Identify which cell holds the provided text, then report its [x, y] central coordinate. 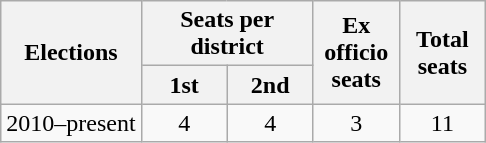
2nd [270, 85]
3 [356, 123]
11 [442, 123]
1st [184, 85]
Total seats [442, 52]
2010–present [71, 123]
Ex officio seats [356, 52]
Seats per district [227, 34]
Elections [71, 52]
